From the cell containing the given text, extract its center point as [X, Y] coordinate. 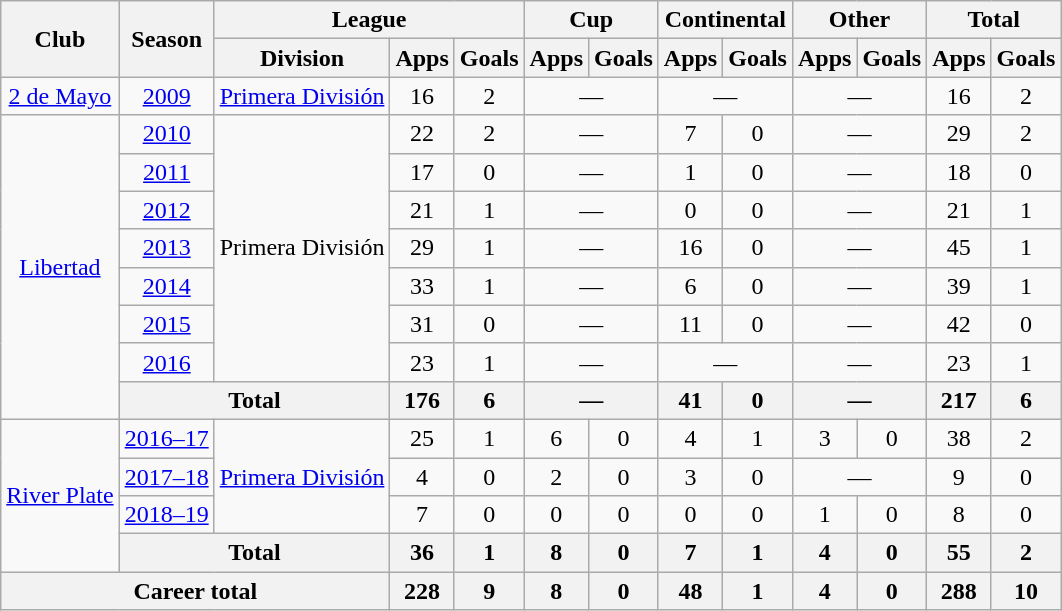
2015 [166, 324]
Division [302, 58]
38 [959, 438]
2016–17 [166, 438]
33 [422, 286]
2012 [166, 210]
Other [859, 20]
176 [422, 400]
2018–19 [166, 515]
288 [959, 591]
31 [422, 324]
Cup [591, 20]
39 [959, 286]
18 [959, 172]
228 [422, 591]
10 [1026, 591]
11 [690, 324]
Continental [725, 20]
Club [60, 39]
17 [422, 172]
55 [959, 553]
25 [422, 438]
River Plate [60, 495]
Season [166, 39]
48 [690, 591]
2 de Mayo [60, 96]
2009 [166, 96]
2013 [166, 248]
League [369, 20]
42 [959, 324]
2010 [166, 134]
2014 [166, 286]
2011 [166, 172]
22 [422, 134]
Libertad [60, 267]
45 [959, 248]
2017–18 [166, 477]
36 [422, 553]
2016 [166, 362]
41 [690, 400]
217 [959, 400]
Career total [196, 591]
